Identify which cell holds the provided text, then report its [x, y] central coordinate. 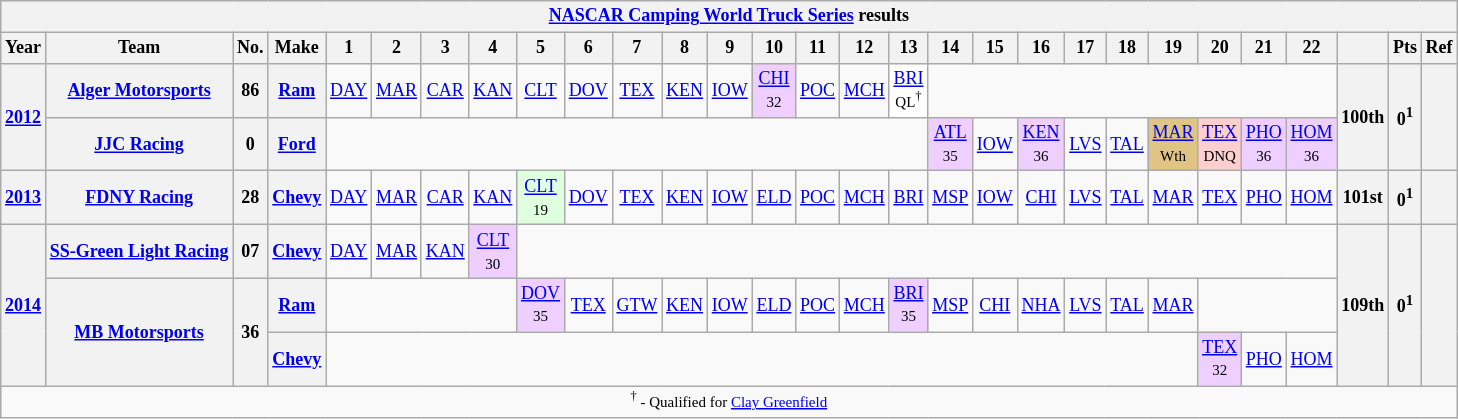
BRIQL† [908, 90]
9 [730, 48]
MB Motorsports [138, 332]
11 [818, 48]
NHA [1041, 305]
CLT [541, 90]
17 [1086, 48]
TEX32 [1220, 359]
2014 [24, 306]
3 [445, 48]
15 [996, 48]
18 [1127, 48]
1 [349, 48]
12 [864, 48]
14 [950, 48]
Pts [1406, 48]
No. [250, 48]
20 [1220, 48]
CLT19 [541, 198]
07 [250, 252]
DOV35 [541, 305]
16 [1041, 48]
2 [397, 48]
19 [1173, 48]
22 [1312, 48]
21 [1264, 48]
2013 [24, 198]
Ref [1439, 48]
Make [297, 48]
109th [1363, 306]
5 [541, 48]
MARWth [1173, 144]
SS-Green Light Racing [138, 252]
0 [250, 144]
100th [1363, 117]
4 [493, 48]
28 [250, 198]
Ford [297, 144]
Year [24, 48]
Team [138, 48]
101st [1363, 198]
TEXDNQ [1220, 144]
JJC Racing [138, 144]
6 [588, 48]
86 [250, 90]
CLT30 [493, 252]
KEN36 [1041, 144]
FDNY Racing [138, 198]
PHO36 [1264, 144]
2012 [24, 117]
8 [685, 48]
ATL35 [950, 144]
HOM36 [1312, 144]
7 [637, 48]
10 [774, 48]
BRI [908, 198]
CHI32 [774, 90]
36 [250, 332]
BRI35 [908, 305]
NASCAR Camping World Truck Series results [729, 16]
13 [908, 48]
GTW [637, 305]
† - Qualified for Clay Greenfield [729, 402]
Alger Motorsports [138, 90]
